Scan for the cell matching the given text and deliver its (x, y) coordinate at center. 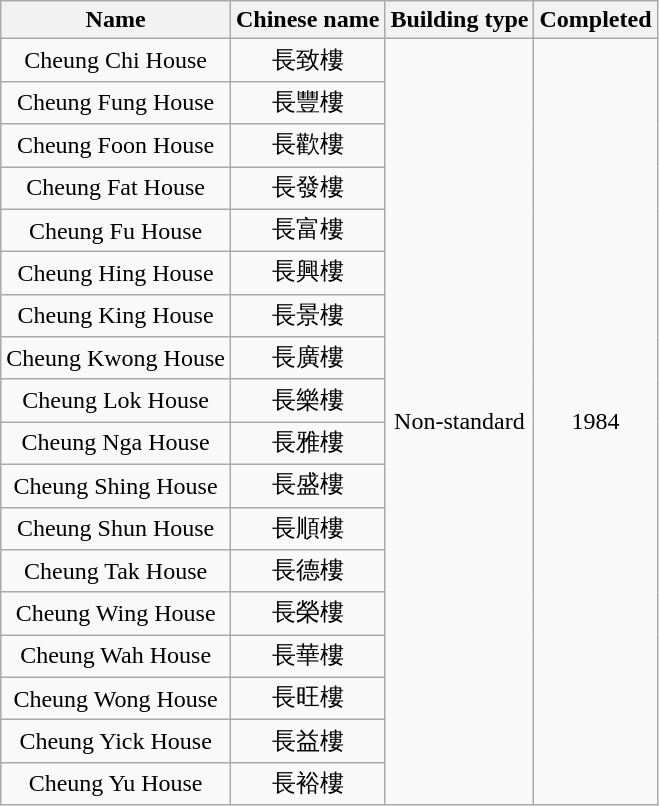
長德樓 (307, 572)
1984 (596, 422)
長富樓 (307, 230)
長榮樓 (307, 614)
長益樓 (307, 742)
Cheung Foon House (116, 146)
Cheung Fu House (116, 230)
長順樓 (307, 528)
Cheung Fat House (116, 188)
長樂樓 (307, 400)
Cheung King House (116, 316)
Cheung Shun House (116, 528)
Cheung Kwong House (116, 358)
Cheung Lok House (116, 400)
長雅樓 (307, 444)
長裕樓 (307, 784)
長廣樓 (307, 358)
Cheung Yu House (116, 784)
Cheung Fung House (116, 102)
Cheung Yick House (116, 742)
長華樓 (307, 656)
Completed (596, 20)
長盛樓 (307, 486)
長景樓 (307, 316)
Cheung Nga House (116, 444)
Cheung Hing House (116, 274)
長致樓 (307, 60)
Building type (460, 20)
長發樓 (307, 188)
Cheung Wong House (116, 698)
長旺樓 (307, 698)
長豐樓 (307, 102)
Cheung Chi House (116, 60)
Cheung Wah House (116, 656)
Chinese name (307, 20)
Non-standard (460, 422)
Cheung Tak House (116, 572)
Cheung Wing House (116, 614)
Cheung Shing House (116, 486)
Name (116, 20)
長興樓 (307, 274)
長歡樓 (307, 146)
